Output the [x, y] coordinate of the center of the cell containing the given text.  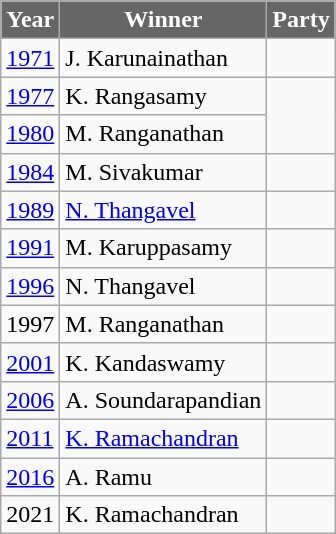
Year [30, 20]
A. Soundarapandian [164, 400]
M. Sivakumar [164, 172]
2016 [30, 477]
Party [301, 20]
1980 [30, 134]
K. Kandaswamy [164, 362]
2011 [30, 438]
1984 [30, 172]
1977 [30, 96]
1996 [30, 286]
1991 [30, 248]
1989 [30, 210]
Winner [164, 20]
2021 [30, 515]
2001 [30, 362]
J. Karunainathan [164, 58]
1997 [30, 324]
A. Ramu [164, 477]
2006 [30, 400]
1971 [30, 58]
M. Karuppasamy [164, 248]
K. Rangasamy [164, 96]
